Determine the (x, y) coordinate at the center of the cell enclosing the given text.  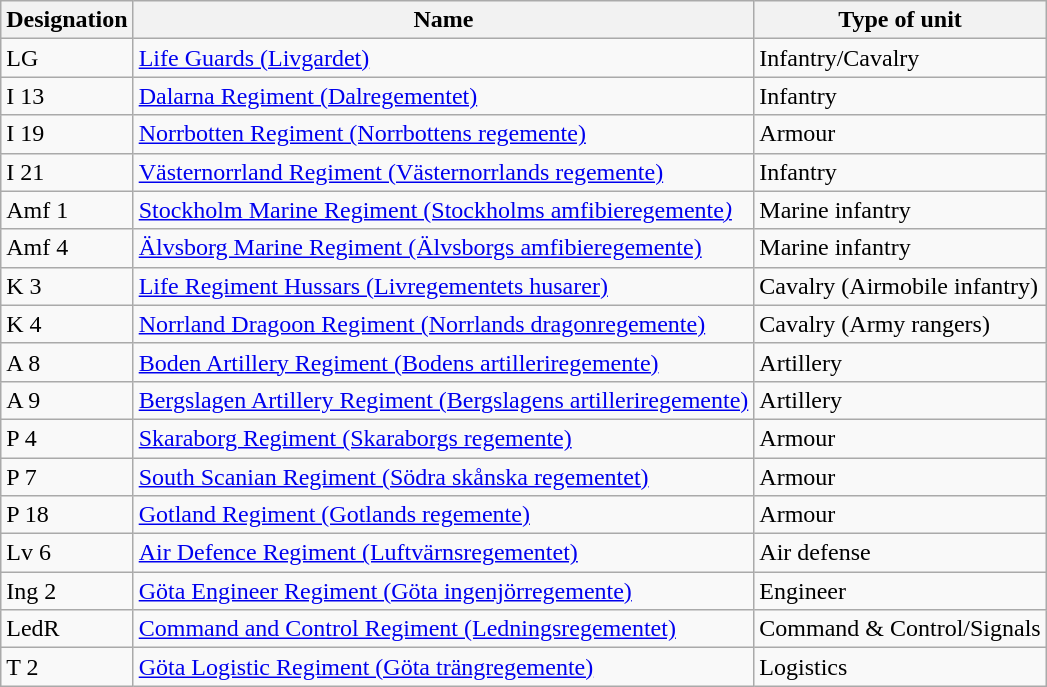
Gotland Regiment (Gotlands regemente) (444, 515)
Skaraborg Regiment (Skaraborgs regemente) (444, 438)
Amf 1 (67, 210)
Cavalry (Army rangers) (900, 324)
Norrland Dragoon Regiment (Norrlands dragonregemente) (444, 324)
A 9 (67, 400)
Bergslagen Artillery Regiment (Bergslagens artilleriregemente) (444, 400)
I 21 (67, 172)
Boden Artillery Regiment (Bodens artilleriregemente) (444, 362)
Air defense (900, 553)
Name (444, 20)
Air Defence Regiment (Luftvärnsregementet) (444, 553)
Command and Control Regiment (Ledningsregementet) (444, 629)
K 4 (67, 324)
T 2 (67, 667)
Designation (67, 20)
Norrbotten Regiment (Norrbottens regemente) (444, 134)
Göta Logistic Regiment (Göta trängregemente) (444, 667)
South Scanian Regiment (Södra skånska regementet) (444, 477)
P 4 (67, 438)
P 18 (67, 515)
Logistics (900, 667)
Command & Control/Signals (900, 629)
Amf 4 (67, 248)
Life Regiment Hussars (Livregementets husarer) (444, 286)
K 3 (67, 286)
LG (67, 58)
Stockholm Marine Regiment (Stockholms amfibieregemente) (444, 210)
I 13 (67, 96)
I 19 (67, 134)
Infantry/Cavalry (900, 58)
Life Guards (Livgardet) (444, 58)
Cavalry (Airmobile infantry) (900, 286)
Älvsborg Marine Regiment (Älvsborgs amfibieregemente) (444, 248)
Dalarna Regiment (Dalregementet) (444, 96)
Type of unit (900, 20)
Engineer (900, 591)
Ing 2 (67, 591)
Västernorrland Regiment (Västernorrlands regemente) (444, 172)
A 8 (67, 362)
Göta Engineer Regiment (Göta ingenjörregemente) (444, 591)
LedR (67, 629)
Lv 6 (67, 553)
P 7 (67, 477)
